Output the [X, Y] coordinate of the center of the cell containing the given text.  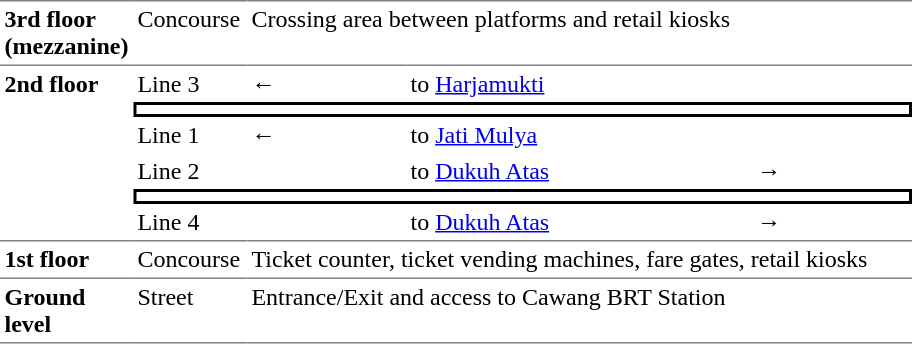
to Jati Mulya [579, 135]
Ground level [66, 311]
Ticket counter, ticket vending machines, fare gates, retail kiosks [579, 260]
Line 1 [190, 135]
Line 2 [190, 171]
Street [190, 311]
1st floor [66, 260]
to Harjamukti [579, 83]
Line 4 [190, 222]
2nd floor [66, 152]
3rd floor (mezzanine) [66, 32]
Entrance/Exit and access to Cawang BRT Station [579, 311]
Crossing area between platforms and retail kiosks [579, 32]
Line 3 [190, 83]
